Return [X, Y] of the center of cell containing provided text 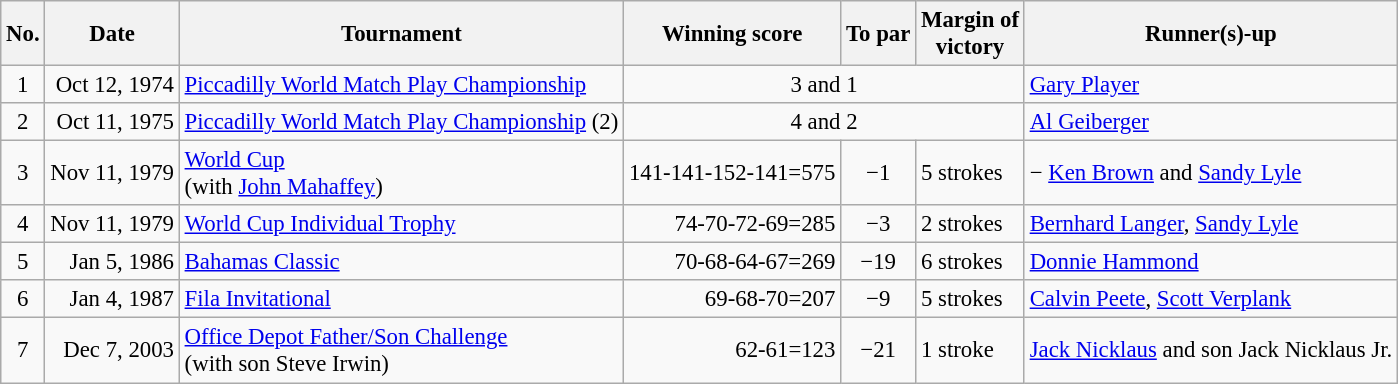
70-68-64-67=269 [732, 262]
Office Depot Father/Son Challenge(with son Steve Irwin) [401, 350]
−9 [878, 299]
Bahamas Classic [401, 262]
69-68-70=207 [732, 299]
−3 [878, 224]
−21 [878, 350]
To par [878, 34]
−1 [878, 174]
−19 [878, 262]
Gary Player [1210, 85]
No. [23, 34]
74-70-72-69=285 [732, 224]
4 [23, 224]
2 strokes [970, 224]
141-141-152-141=575 [732, 174]
Fila Invitational [401, 299]
1 stroke [970, 350]
Piccadilly World Match Play Championship (2) [401, 122]
6 strokes [970, 262]
Piccadilly World Match Play Championship [401, 85]
6 [23, 299]
Oct 12, 1974 [112, 85]
Calvin Peete, Scott Verplank [1210, 299]
1 [23, 85]
Date [112, 34]
Bernhard Langer, Sandy Lyle [1210, 224]
Jan 4, 1987 [112, 299]
5 [23, 262]
3 [23, 174]
Oct 11, 1975 [112, 122]
Dec 7, 2003 [112, 350]
2 [23, 122]
Margin ofvictory [970, 34]
3 and 1 [824, 85]
Runner(s)-up [1210, 34]
4 and 2 [824, 122]
Tournament [401, 34]
Jan 5, 1986 [112, 262]
7 [23, 350]
World Cup(with John Mahaffey) [401, 174]
Jack Nicklaus and son Jack Nicklaus Jr. [1210, 350]
Al Geiberger [1210, 122]
World Cup Individual Trophy [401, 224]
Donnie Hammond [1210, 262]
− Ken Brown and Sandy Lyle [1210, 174]
62-61=123 [732, 350]
Winning score [732, 34]
